Locate the cell with the specified text and output its (x, y) center coordinate. 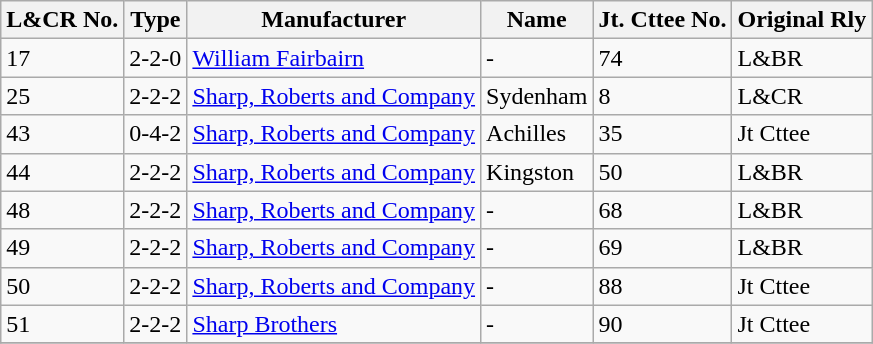
51 (62, 324)
Original Rly (802, 20)
Sydenham (537, 96)
Sharp Brothers (334, 324)
William Fairbairn (334, 58)
Manufacturer (334, 20)
L&CR No. (62, 20)
44 (62, 172)
69 (662, 248)
Achilles (537, 134)
Name (537, 20)
17 (62, 58)
68 (662, 210)
74 (662, 58)
48 (62, 210)
Kingston (537, 172)
8 (662, 96)
L&CR (802, 96)
90 (662, 324)
2-2-0 (156, 58)
49 (62, 248)
88 (662, 286)
Jt. Cttee No. (662, 20)
35 (662, 134)
Type (156, 20)
0-4-2 (156, 134)
43 (62, 134)
25 (62, 96)
